Return (X, Y) of the center of cell containing provided text 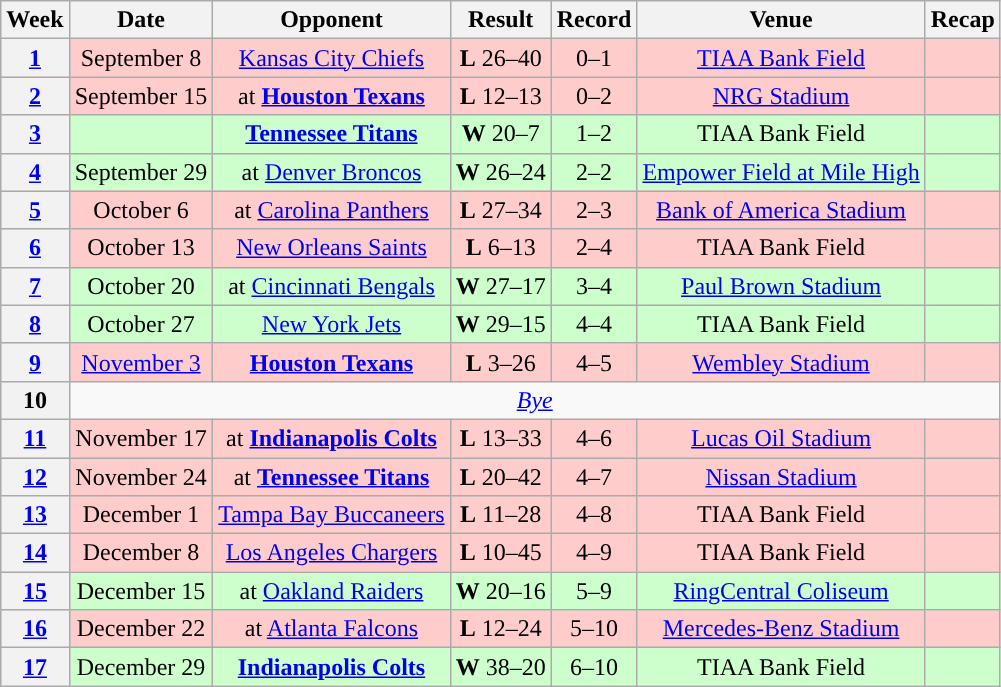
September 29 (141, 172)
at Tennessee Titans (332, 477)
9 (35, 362)
Week (35, 20)
6 (35, 248)
Result (500, 20)
L 11–28 (500, 515)
Indianapolis Colts (332, 667)
11 (35, 438)
November 17 (141, 438)
0–2 (594, 96)
5 (35, 210)
L 12–13 (500, 96)
W 29–15 (500, 324)
Mercedes-Benz Stadium (781, 629)
4–6 (594, 438)
December 29 (141, 667)
L 27–34 (500, 210)
5–10 (594, 629)
December 8 (141, 553)
L 10–45 (500, 553)
October 27 (141, 324)
4–8 (594, 515)
13 (35, 515)
at Atlanta Falcons (332, 629)
at Oakland Raiders (332, 591)
L 6–13 (500, 248)
Date (141, 20)
Record (594, 20)
7 (35, 286)
October 13 (141, 248)
Wembley Stadium (781, 362)
Lucas Oil Stadium (781, 438)
17 (35, 667)
at Houston Texans (332, 96)
Tampa Bay Buccaneers (332, 515)
RingCentral Coliseum (781, 591)
1–2 (594, 134)
September 15 (141, 96)
Nissan Stadium (781, 477)
8 (35, 324)
at Denver Broncos (332, 172)
Empower Field at Mile High (781, 172)
4–9 (594, 553)
3 (35, 134)
New Orleans Saints (332, 248)
L 20–42 (500, 477)
L 12–24 (500, 629)
L 3–26 (500, 362)
at Cincinnati Bengals (332, 286)
4 (35, 172)
Recap (962, 20)
New York Jets (332, 324)
10 (35, 400)
November 24 (141, 477)
4–7 (594, 477)
L 13–33 (500, 438)
0–1 (594, 58)
4–5 (594, 362)
4–4 (594, 324)
W 27–17 (500, 286)
12 (35, 477)
Paul Brown Stadium (781, 286)
at Carolina Panthers (332, 210)
2–2 (594, 172)
14 (35, 553)
15 (35, 591)
September 8 (141, 58)
Kansas City Chiefs (332, 58)
Bank of America Stadium (781, 210)
Venue (781, 20)
W 20–16 (500, 591)
December 15 (141, 591)
Tennessee Titans (332, 134)
W 38–20 (500, 667)
Bye (534, 400)
W 20–7 (500, 134)
6–10 (594, 667)
NRG Stadium (781, 96)
December 1 (141, 515)
at Indianapolis Colts (332, 438)
2 (35, 96)
November 3 (141, 362)
October 20 (141, 286)
Opponent (332, 20)
October 6 (141, 210)
1 (35, 58)
2–4 (594, 248)
December 22 (141, 629)
5–9 (594, 591)
Los Angeles Chargers (332, 553)
Houston Texans (332, 362)
3–4 (594, 286)
2–3 (594, 210)
W 26–24 (500, 172)
16 (35, 629)
L 26–40 (500, 58)
